Extract the [x, y] coordinate from the center of the cell holding the provided text.  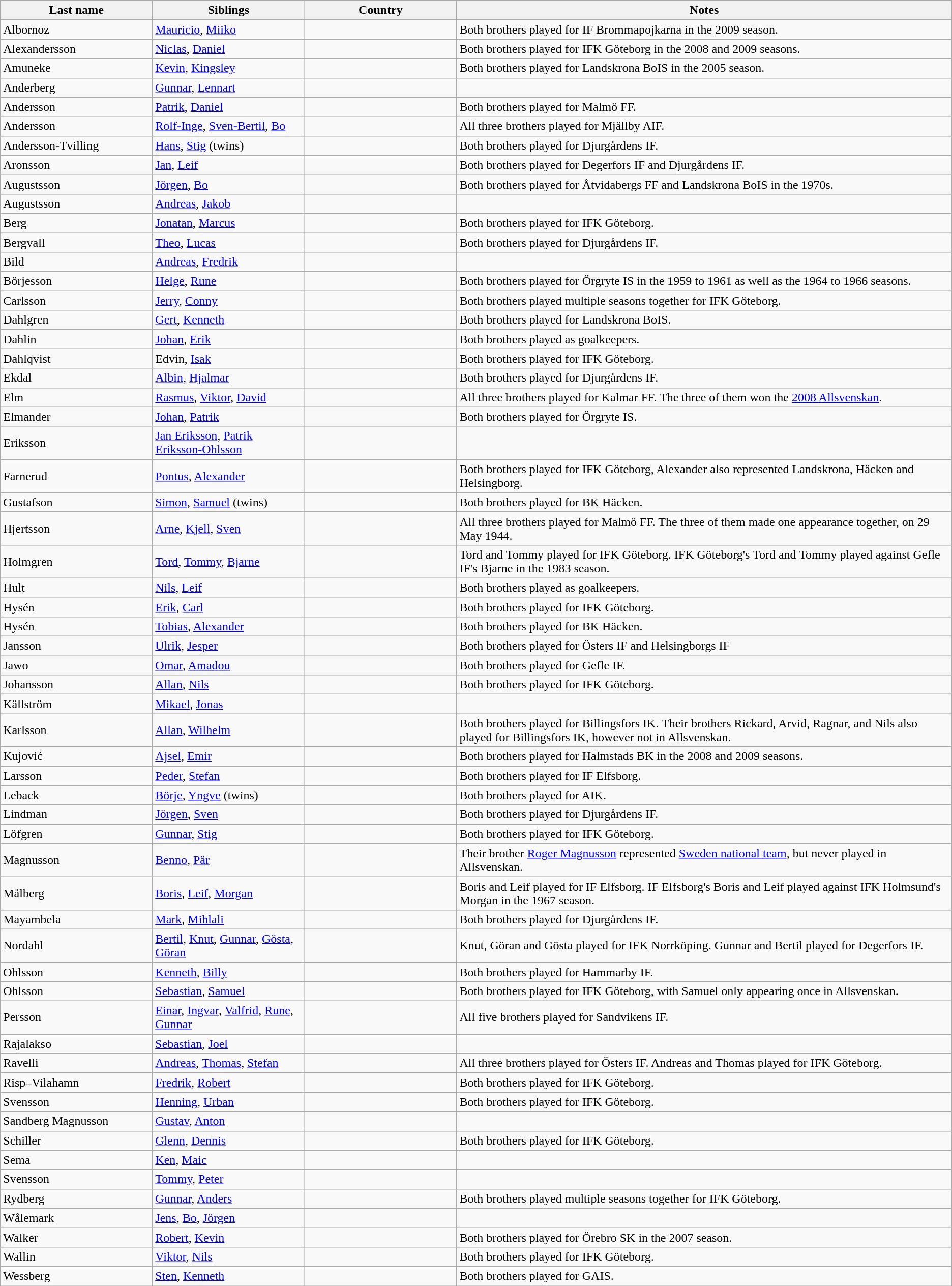
Niclas, Daniel [229, 49]
Both brothers played for Halmstads BK in the 2008 and 2009 seasons. [704, 756]
Nils, Leif [229, 588]
Both brothers played for Örgryte IS in the 1959 to 1961 as well as the 1964 to 1966 seasons. [704, 281]
Börjesson [76, 281]
Bild [76, 262]
Theo, Lucas [229, 243]
Both brothers played for GAIS. [704, 1276]
Kenneth, Billy [229, 972]
Rydberg [76, 1199]
Gert, Kenneth [229, 320]
Rolf-Inge, Sven-Bertil, Bo [229, 126]
Siblings [229, 10]
Dahlqvist [76, 359]
Both brothers played for IF Brommapojkarna in the 2009 season. [704, 30]
Larsson [76, 776]
Hjertsson [76, 528]
Eriksson [76, 443]
Bertil, Knut, Gunnar, Gösta, Göran [229, 945]
Omar, Amadou [229, 665]
Holmgren [76, 562]
Both brothers played for Degerfors IF and Djurgårdens IF. [704, 165]
Both brothers played for Landskrona BoIS in the 2005 season. [704, 68]
Johansson [76, 685]
Tobias, Alexander [229, 627]
Hans, Stig (twins) [229, 145]
Målberg [76, 893]
Jan Eriksson, Patrik Eriksson-Ohlsson [229, 443]
Schiller [76, 1141]
Walker [76, 1237]
Peder, Stefan [229, 776]
Lindman [76, 814]
Mauricio, Miiko [229, 30]
Jan, Leif [229, 165]
Boris and Leif played for IF Elfsborg. IF Elfsborg's Boris and Leif played against IFK Holmsund's Morgan in the 1967 season. [704, 893]
All three brothers played for Malmö FF. The three of them made one appearance together, on 29 May 1944. [704, 528]
Both brothers played for AIK. [704, 795]
Gunnar, Lennart [229, 87]
Benno, Pär [229, 860]
Tord and Tommy played for IFK Göteborg. IFK Göteborg's Tord and Tommy played against Gefle IF's Bjarne in the 1983 season. [704, 562]
Gustafson [76, 502]
Simon, Samuel (twins) [229, 502]
Elmander [76, 417]
All three brothers played for Östers IF. Andreas and Thomas played for IFK Göteborg. [704, 1063]
All three brothers played for Mjällby AIF. [704, 126]
Both brothers played for IFK Göteborg, with Samuel only appearing once in Allsvenskan. [704, 991]
Ken, Maic [229, 1160]
Magnusson [76, 860]
Alexandersson [76, 49]
Glenn, Dennis [229, 1141]
Risp–Vilahamn [76, 1083]
Källström [76, 704]
Nordahl [76, 945]
Andersson-Tvilling [76, 145]
Jörgen, Bo [229, 184]
Johan, Erik [229, 339]
Andreas, Jakob [229, 203]
Jawo [76, 665]
Kujović [76, 756]
Johan, Patrik [229, 417]
Farnerud [76, 476]
Sten, Kenneth [229, 1276]
Karlsson [76, 730]
Löfgren [76, 834]
Allan, Wilhelm [229, 730]
Kevin, Kingsley [229, 68]
Both brothers played for Landskrona BoIS. [704, 320]
Rasmus, Viktor, David [229, 397]
Börje, Yngve (twins) [229, 795]
Helge, Rune [229, 281]
Rajalakso [76, 1044]
Both brothers played for IF Elfsborg. [704, 776]
Gunnar, Anders [229, 1199]
Henning, Urban [229, 1102]
Country [380, 10]
Jens, Bo, Jörgen [229, 1218]
Wallin [76, 1256]
Mikael, Jonas [229, 704]
Wålemark [76, 1218]
Boris, Leif, Morgan [229, 893]
Bergvall [76, 243]
Ravelli [76, 1063]
Both brothers played for Örgryte IS. [704, 417]
All three brothers played for Kalmar FF. The three of them won the 2008 Allsvenskan. [704, 397]
Jörgen, Sven [229, 814]
Both brothers played for Åtvidabergs FF and Landskrona BoIS in the 1970s. [704, 184]
Their brother Roger Magnusson represented Sweden national team, but never played in Allsvenskan. [704, 860]
Viktor, Nils [229, 1256]
Jerry, Conny [229, 301]
Carlsson [76, 301]
Dahlgren [76, 320]
Hult [76, 588]
Sebastian, Samuel [229, 991]
Dahlin [76, 339]
Both brothers played for IFK Göteborg, Alexander also represented Landskrona, Häcken and Helsingborg. [704, 476]
Anderberg [76, 87]
Sema [76, 1160]
Tommy, Peter [229, 1179]
Both brothers played for Östers IF and Helsingborgs IF [704, 646]
Jonatan, Marcus [229, 223]
Pontus, Alexander [229, 476]
Both brothers played for Örebro SK in the 2007 season. [704, 1237]
Both brothers played for Hammarby IF. [704, 972]
Albin, Hjalmar [229, 378]
Einar, Ingvar, Valfrid, Rune, Gunnar [229, 1017]
Andreas, Fredrik [229, 262]
Fredrik, Robert [229, 1083]
Both brothers played for IFK Göteborg in the 2008 and 2009 seasons. [704, 49]
Ajsel, Emir [229, 756]
Edvin, Isak [229, 359]
Albornoz [76, 30]
Notes [704, 10]
Andreas, Thomas, Stefan [229, 1063]
Robert, Kevin [229, 1237]
Ekdal [76, 378]
Both brothers played for Malmö FF. [704, 107]
Gustav, Anton [229, 1121]
Mark, Mihlali [229, 919]
Tord, Tommy, Bjarne [229, 562]
Wessberg [76, 1276]
Persson [76, 1017]
Arne, Kjell, Sven [229, 528]
All five brothers played for Sandvikens IF. [704, 1017]
Leback [76, 795]
Last name [76, 10]
Jansson [76, 646]
Aronsson [76, 165]
Erik, Carl [229, 607]
Amuneke [76, 68]
Both brothers played for Gefle IF. [704, 665]
Allan, Nils [229, 685]
Sebastian, Joel [229, 1044]
Sandberg Magnusson [76, 1121]
Elm [76, 397]
Gunnar, Stig [229, 834]
Knut, Göran and Gösta played for IFK Norrköping. Gunnar and Bertil played for Degerfors IF. [704, 945]
Ulrik, Jesper [229, 646]
Mayambela [76, 919]
Patrik, Daniel [229, 107]
Berg [76, 223]
